Determine the (X, Y) coordinate at the center of the cell enclosing the given text.  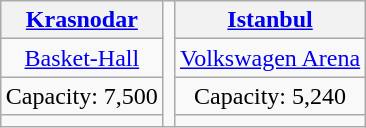
Basket-Hall (82, 58)
Capacity: 5,240 (270, 96)
Capacity: 7,500 (82, 96)
Krasnodar (82, 20)
Istanbul (270, 20)
Volkswagen Arena (270, 58)
